Return the (x, y) coordinate for the center point of the cell that contains the specified text.  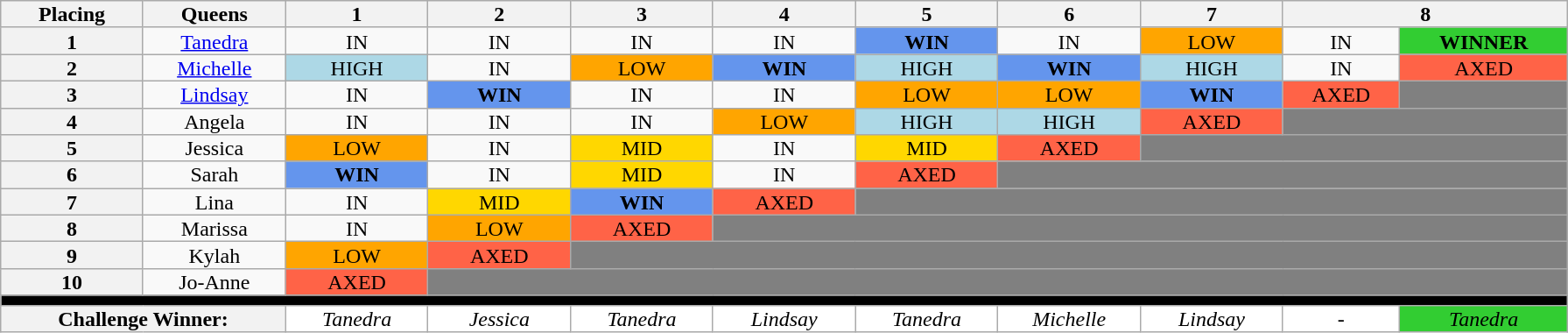
Marissa (214, 228)
10 (72, 282)
Placing (72, 14)
- (1341, 319)
Kylah (214, 256)
Angela (214, 121)
Queens (214, 14)
Lina (214, 202)
Sarah (214, 175)
Jo-Anne (214, 282)
9 (72, 256)
Challenge Winner: (144, 319)
WINNER (1483, 40)
